Search for the cell housing the specified text and yield its (X, Y) center coordinate. 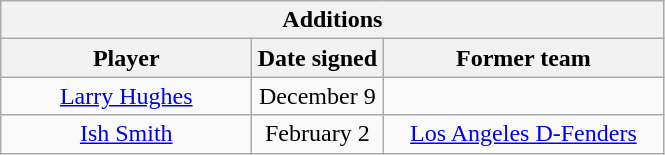
February 2 (318, 134)
Player (126, 58)
Ish Smith (126, 134)
Additions (332, 20)
December 9 (318, 96)
Date signed (318, 58)
Former team (524, 58)
Larry Hughes (126, 96)
Los Angeles D-Fenders (524, 134)
